For the text-containing cell, return its midpoint in (X, Y) coordinate format. 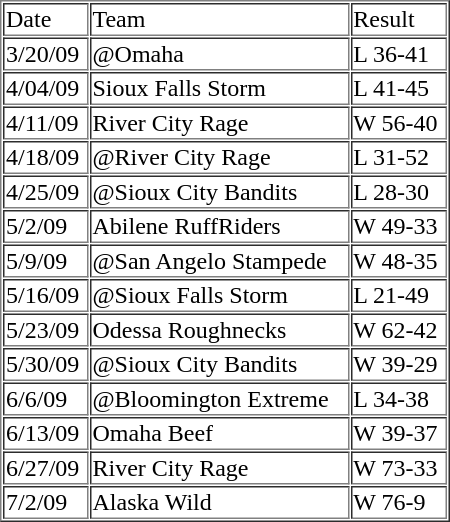
5/9/09 (46, 260)
4/18/09 (46, 158)
W 73-33 (398, 468)
W 49-33 (398, 226)
3/20/09 (46, 54)
W 39-29 (398, 364)
6/27/09 (46, 468)
@Sioux Falls Storm (218, 296)
6/6/09 (46, 398)
4/11/09 (46, 122)
W 39-37 (398, 434)
W 56-40 (398, 122)
W 76-9 (398, 502)
5/30/09 (46, 364)
Sioux Falls Storm (218, 88)
4/25/09 (46, 192)
L 36-41 (398, 54)
4/04/09 (46, 88)
Date (46, 20)
@Bloomington Extreme (218, 398)
5/16/09 (46, 296)
5/23/09 (46, 330)
6/13/09 (46, 434)
L 41-45 (398, 88)
Team (218, 20)
Odessa Roughnecks (218, 330)
W 48-35 (398, 260)
W 62-42 (398, 330)
Abilene RuffRiders (218, 226)
@Omaha (218, 54)
L 21-49 (398, 296)
@San Angelo Stampede (218, 260)
Alaska Wild (218, 502)
@River City Rage (218, 158)
5/2/09 (46, 226)
Omaha Beef (218, 434)
L 28-30 (398, 192)
7/2/09 (46, 502)
L 34-38 (398, 398)
Result (398, 20)
L 31-52 (398, 158)
